Capture the cell that displays the provided text and extract its (X, Y) central coordinate. 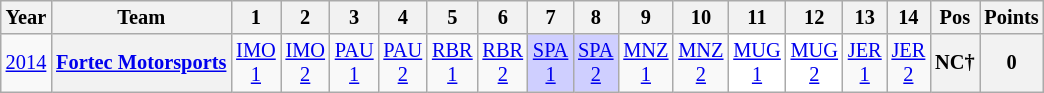
3 (354, 17)
7 (550, 17)
Fortec Motorsports (141, 63)
6 (503, 17)
MNZ2 (700, 63)
Points (1012, 17)
2014 (26, 63)
IMO1 (256, 63)
10 (700, 17)
MUG2 (814, 63)
SPA1 (550, 63)
14 (909, 17)
SPA2 (596, 63)
MNZ1 (646, 63)
8 (596, 17)
PAU2 (402, 63)
PAU1 (354, 63)
JER2 (909, 63)
9 (646, 17)
IMO2 (306, 63)
11 (756, 17)
Year (26, 17)
0 (1012, 63)
13 (865, 17)
2 (306, 17)
Team (141, 17)
1 (256, 17)
Pos (954, 17)
4 (402, 17)
RBR1 (452, 63)
NC† (954, 63)
RBR2 (503, 63)
MUG1 (756, 63)
5 (452, 17)
JER1 (865, 63)
12 (814, 17)
